Capture the cell that displays the provided text and extract its (X, Y) central coordinate. 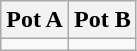
Pot A (35, 20)
Pot B (102, 20)
